Extract the (X, Y) coordinate from the center of the cell holding the provided text.  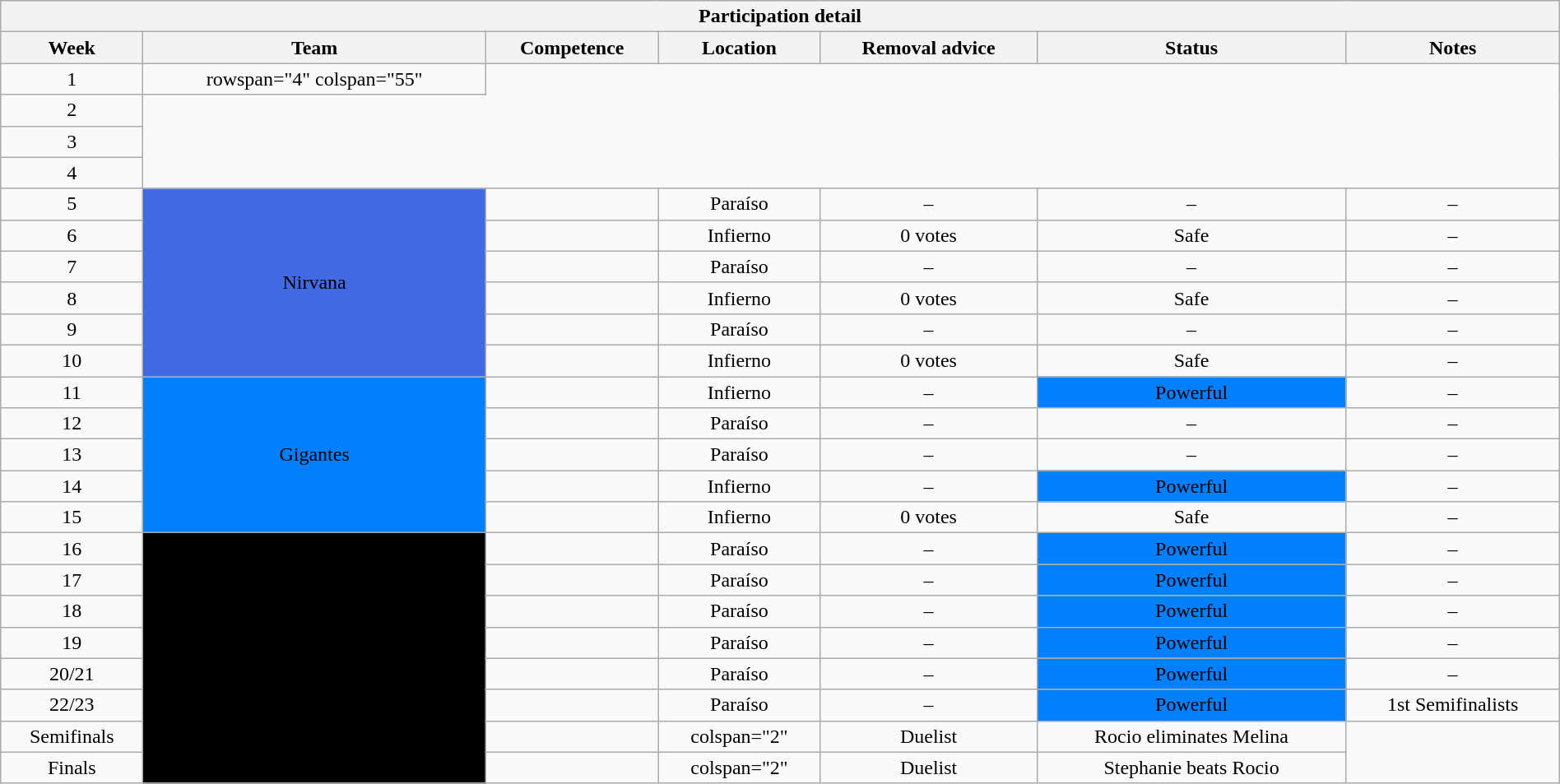
19 (72, 643)
8 (72, 298)
Stephanie beats Rocio (1191, 768)
2 (72, 110)
Location (739, 48)
10 (72, 360)
12 (72, 424)
Finals (72, 768)
Competence (571, 48)
Participation detail (780, 16)
Status (1191, 48)
13 (72, 455)
Team (314, 48)
17 (72, 580)
4 (72, 173)
15 (72, 517)
3 (72, 141)
18 (72, 611)
1 (72, 79)
20/21 (72, 674)
16 (72, 549)
Notes (1453, 48)
Gigantes (314, 455)
Nirvana (314, 282)
9 (72, 329)
6 (72, 235)
7 (72, 267)
rowspan="4" colspan="55" (314, 79)
Removal advice (928, 48)
1st Semifinalists (1453, 705)
14 (72, 486)
Week (72, 48)
Rocio eliminates Melina (1191, 736)
11 (72, 392)
Semifinals (72, 736)
22/23 (72, 705)
5 (72, 204)
